Scan for the cell matching the given text and deliver its (x, y) coordinate at center. 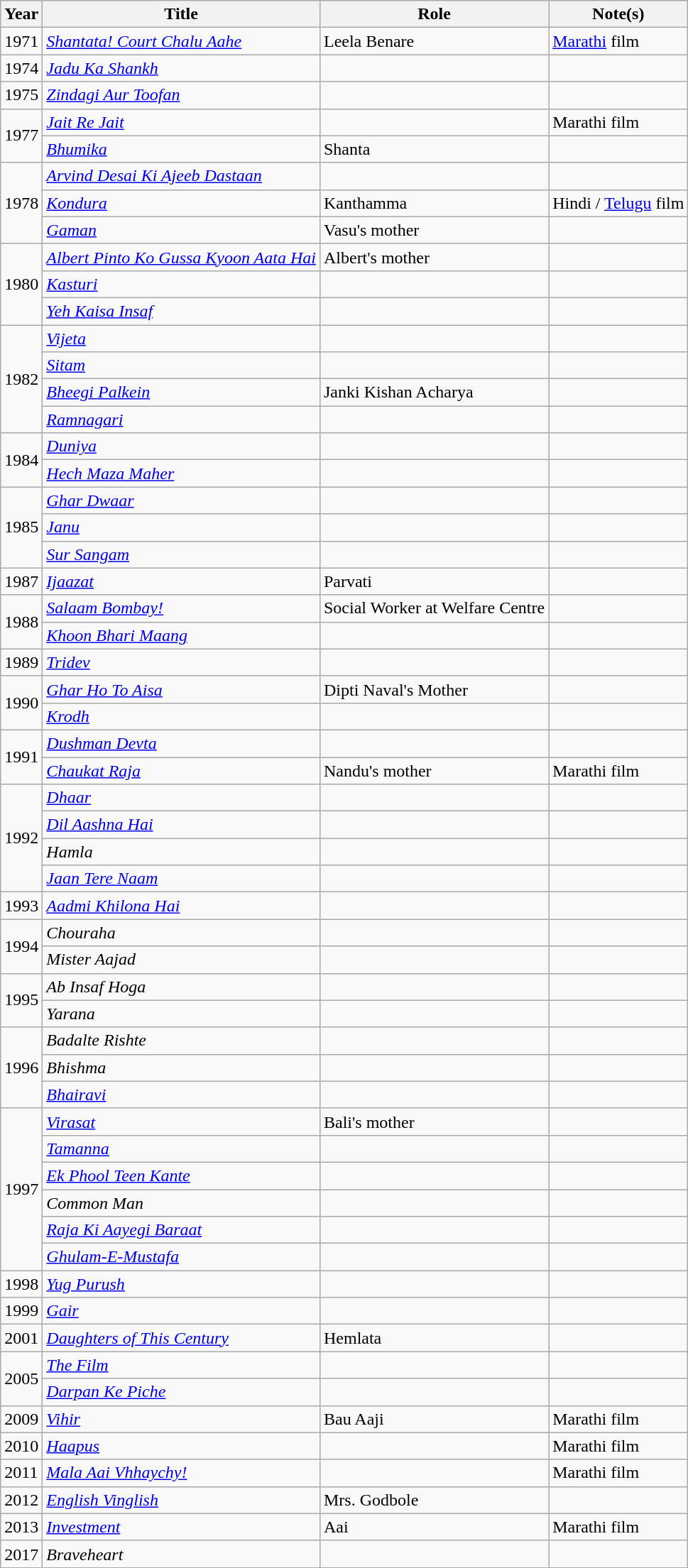
Ghar Dwaar (182, 500)
Ijaazat (182, 581)
Sur Sangam (182, 554)
Yug Purush (182, 1284)
Yarana (182, 1014)
Kasturi (182, 284)
Duniya (182, 446)
Chaukat Raja (182, 770)
Albert Pinto Ko Gussa Kyoon Aata Hai (182, 257)
Virasat (182, 1122)
1977 (21, 136)
Hindi / Telugu film (618, 203)
Bhairavi (182, 1095)
Shanta (434, 149)
Ramnagari (182, 420)
Bali's mother (434, 1122)
Khoon Bhari Maang (182, 635)
Bhumika (182, 149)
1991 (21, 757)
Tridev (182, 662)
Vasu's mother (434, 230)
Haapus (182, 1446)
1987 (21, 581)
Note(s) (618, 14)
Vihir (182, 1419)
Common Man (182, 1203)
Bhishma (182, 1068)
Jadu Ka Shankh (182, 68)
Aai (434, 1527)
Badalte Rishte (182, 1041)
Nandu's mother (434, 770)
Chouraha (182, 933)
English Vinglish (182, 1500)
1984 (21, 460)
1974 (21, 68)
Jaan Tere Naam (182, 879)
1999 (21, 1311)
Albert's mother (434, 257)
2010 (21, 1446)
Gaman (182, 230)
Raja Ki Aayegi Baraat (182, 1230)
Hech Maza Maher (182, 473)
Braveheart (182, 1554)
Ghulam-E-Mustafa (182, 1257)
Kanthamma (434, 203)
Mrs. Godbole (434, 1500)
The Film (182, 1365)
Dipti Naval's Mother (434, 689)
Mister Aajad (182, 960)
Vijeta (182, 339)
Krodh (182, 716)
Title (182, 14)
Daughters of This Century (182, 1338)
1993 (21, 906)
Aadmi Khilona Hai (182, 906)
1994 (21, 946)
1975 (21, 95)
1982 (21, 379)
Tamanna (182, 1148)
1998 (21, 1284)
Leela Benare (434, 41)
Sitam (182, 366)
Investment (182, 1527)
Janki Kishan Acharya (434, 393)
2013 (21, 1527)
Arvind Desai Ki Ajeeb Dastaan (182, 176)
Year (21, 14)
1988 (21, 622)
1989 (21, 662)
Bau Aaji (434, 1419)
2012 (21, 1500)
Dushman Devta (182, 743)
1990 (21, 703)
Mala Aai Vhhaychy! (182, 1473)
1971 (21, 41)
1995 (21, 1000)
Dhaar (182, 798)
1997 (21, 1189)
Hemlata (434, 1338)
Yeh Kaisa Insaf (182, 311)
1996 (21, 1068)
Hamla (182, 852)
1980 (21, 284)
2011 (21, 1473)
1992 (21, 838)
Salaam Bombay! (182, 608)
2017 (21, 1554)
2001 (21, 1338)
Zindagi Aur Toofan (182, 95)
Social Worker at Welfare Centre (434, 608)
Janu (182, 527)
Darpan Ke Piche (182, 1392)
2005 (21, 1378)
Ghar Ho To Aisa (182, 689)
Role (434, 14)
Bheegi Palkein (182, 393)
Ek Phool Teen Kante (182, 1175)
1978 (21, 203)
2009 (21, 1419)
Jait Re Jait (182, 122)
Shantata! Court Chalu Aahe (182, 41)
Parvati (434, 581)
Kondura (182, 203)
Dil Aashna Hai (182, 825)
Gair (182, 1311)
1985 (21, 527)
Ab Insaf Hoga (182, 987)
